Output the [X, Y] coordinate of the center of the cell containing the given text.  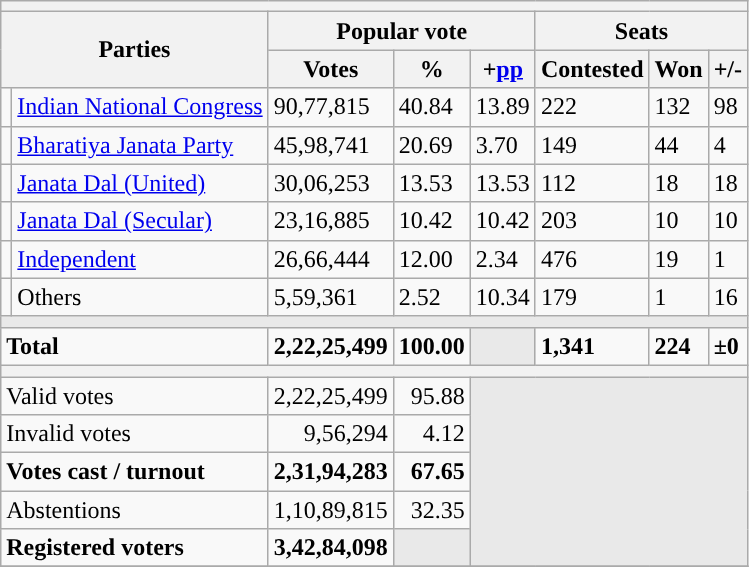
Valid votes [134, 395]
Parties [134, 50]
% [432, 69]
95.88 [432, 395]
+pp [502, 69]
Popular vote [402, 31]
1,10,89,815 [330, 510]
222 [592, 107]
Votes cast / turnout [134, 472]
476 [592, 259]
13.89 [502, 107]
2.34 [502, 259]
Independent [140, 259]
2,31,94,283 [330, 472]
Indian National Congress [140, 107]
Seats [641, 31]
179 [592, 297]
±0 [728, 346]
Janata Dal (Secular) [140, 221]
3,42,84,098 [330, 548]
16 [728, 297]
112 [592, 183]
132 [678, 107]
67.65 [432, 472]
20.69 [432, 145]
45,98,741 [330, 145]
4 [728, 145]
100.00 [432, 346]
Won [678, 69]
32.35 [432, 510]
Registered voters [134, 548]
19 [678, 259]
9,56,294 [330, 434]
98 [728, 107]
26,66,444 [330, 259]
Invalid votes [134, 434]
Contested [592, 69]
90,77,815 [330, 107]
30,06,253 [330, 183]
3.70 [502, 145]
Others [140, 297]
12.00 [432, 259]
Votes [330, 69]
224 [678, 346]
5,59,361 [330, 297]
149 [592, 145]
+/- [728, 69]
Bharatiya Janata Party [140, 145]
Abstentions [134, 510]
Janata Dal (United) [140, 183]
23,16,885 [330, 221]
4.12 [432, 434]
1,341 [592, 346]
40.84 [432, 107]
203 [592, 221]
44 [678, 145]
2.52 [432, 297]
10.34 [502, 297]
Total [134, 346]
